Scan for the cell matching the given text and deliver its (x, y) coordinate at center. 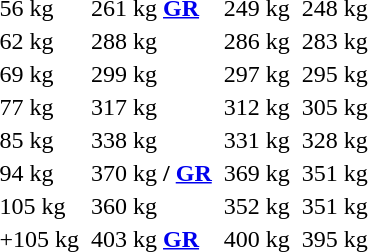
369 kg (256, 173)
338 kg (152, 140)
331 kg (256, 140)
317 kg (152, 107)
370 kg / GR (152, 173)
286 kg (256, 41)
312 kg (256, 107)
297 kg (256, 74)
288 kg (152, 41)
352 kg (256, 206)
360 kg (152, 206)
299 kg (152, 74)
